Determine the [X, Y] coordinate at the center of the cell enclosing the given text.  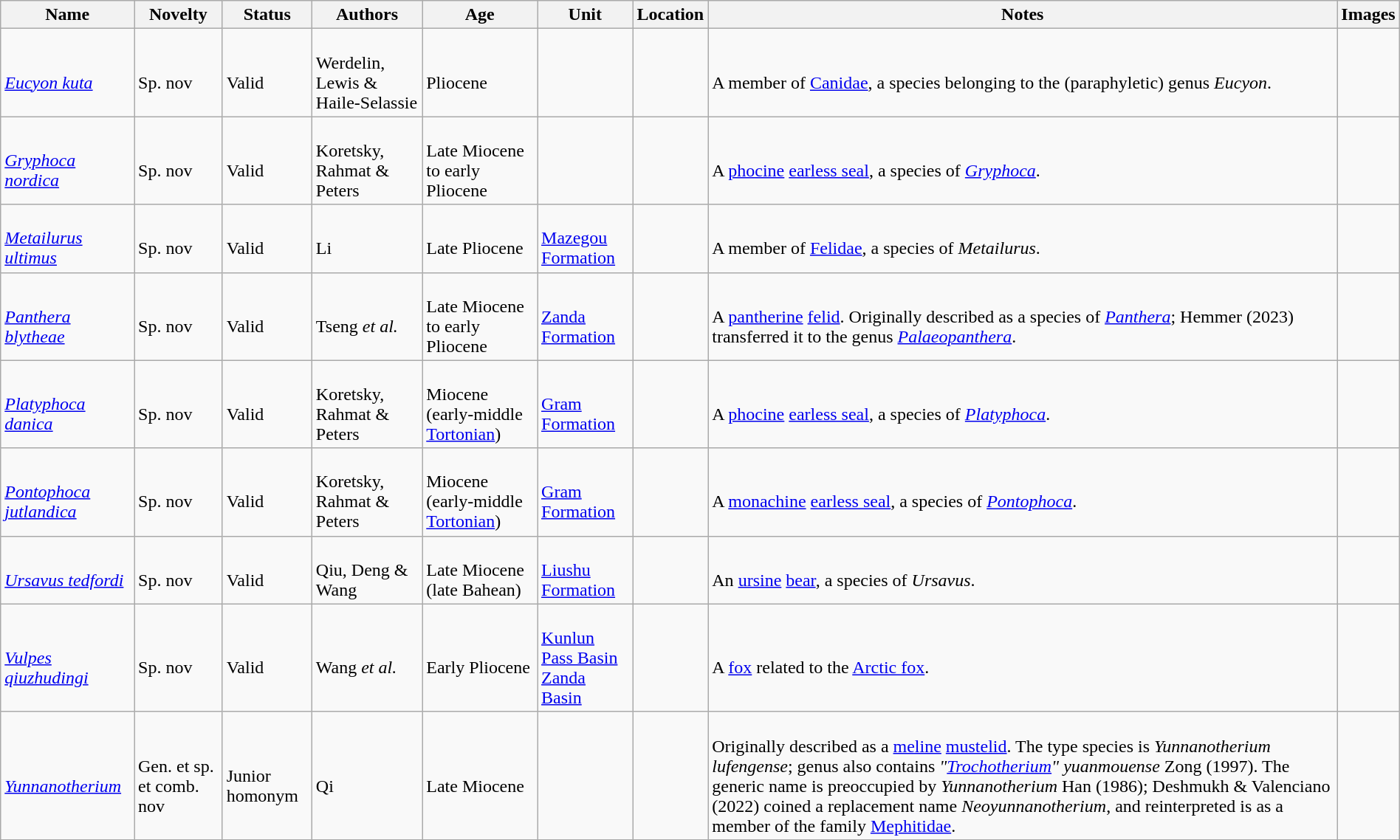
Pliocene [480, 72]
A phocine earless seal, a species of Platyphoca. [1023, 404]
A pantherine felid. Originally described as a species of Panthera; Hemmer (2023) transferred it to the genus Palaeopanthera. [1023, 316]
Gen. et sp. et comb. nov [179, 775]
Name [68, 15]
Liushu Formation [585, 570]
Werdelin, Lewis & Haile-Selassie [366, 72]
Wang et al. [366, 658]
Pontophoca jutlandica [68, 492]
Images [1368, 15]
Early Pliocene [480, 658]
Platyphoca danica [68, 404]
Location [670, 15]
Late Pliocene [480, 238]
Notes [1023, 15]
A member of Felidae, a species of Metailurus. [1023, 238]
Zanda Formation [585, 316]
Qiu, Deng & Wang [366, 570]
A member of Canidae, a species belonging to the (paraphyletic) genus Eucyon. [1023, 72]
Li [366, 238]
Authors [366, 15]
Mazegou Formation [585, 238]
Junior homonym [267, 775]
Age [480, 15]
Ursavus tedfordi [68, 570]
Unit [585, 15]
Novelty [179, 15]
Late Miocene (late Bahean) [480, 570]
An ursine bear, a species of Ursavus. [1023, 570]
Qi [366, 775]
Panthera blytheae [68, 316]
Eucyon kuta [68, 72]
Status [267, 15]
Gryphoca nordica [68, 161]
A fox related to the Arctic fox. [1023, 658]
Tseng et al. [366, 316]
Metailurus ultimus [68, 238]
A phocine earless seal, a species of Gryphoca. [1023, 161]
Yunnanotherium [68, 775]
Vulpes qiuzhudingi [68, 658]
A monachine earless seal, a species of Pontophoca. [1023, 492]
Kunlun Pass Basin Zanda Basin [585, 658]
Late Miocene [480, 775]
